From the cell containing the given text, extract its center point as [X, Y] coordinate. 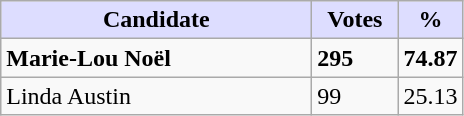
Votes [355, 20]
25.13 [430, 96]
99 [355, 96]
Candidate [156, 20]
295 [355, 58]
74.87 [430, 58]
% [430, 20]
Marie-Lou Noël [156, 58]
Linda Austin [156, 96]
